For the text-containing cell, return its midpoint in [X, Y] coordinate format. 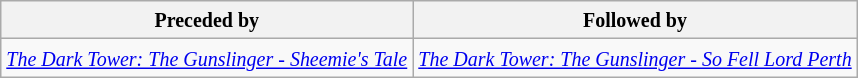
The Dark Tower: The Gunslinger - Sheemie's Tale [207, 58]
Followed by [635, 20]
Preceded by [207, 20]
The Dark Tower: The Gunslinger - So Fell Lord Perth [635, 58]
